Determine the [X, Y] coordinate at the center of the cell enclosing the given text.  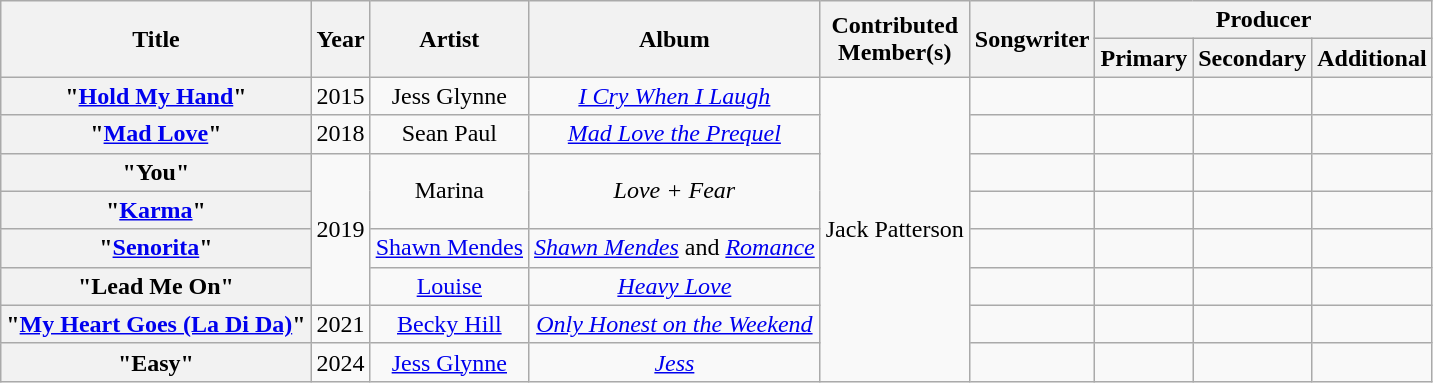
"Karma" [156, 210]
"Hold My Hand" [156, 96]
Jack Patterson [894, 229]
Love + Fear [675, 191]
Marina [449, 191]
Artist [449, 39]
2015 [340, 96]
"Mad Love" [156, 134]
Secondary [1252, 58]
Only Honest on the Weekend [675, 324]
Shawn Mendes and Romance [675, 248]
Additional [1372, 58]
Primary [1144, 58]
Jess [675, 362]
2019 [340, 229]
Shawn Mendes [449, 248]
"You" [156, 172]
Title [156, 39]
Becky Hill [449, 324]
2024 [340, 362]
Songwriter [1032, 39]
2018 [340, 134]
Mad Love the Prequel [675, 134]
ContributedMember(s) [894, 39]
Producer [1264, 20]
"Lead Me On" [156, 286]
Album [675, 39]
Sean Paul [449, 134]
"Senorita" [156, 248]
"Easy" [156, 362]
Louise [449, 286]
Heavy Love [675, 286]
Year [340, 39]
I Cry When I Laugh [675, 96]
2021 [340, 324]
"My Heart Goes (La Di Da)" [156, 324]
